Search for the cell housing the specified text and yield its [x, y] center coordinate. 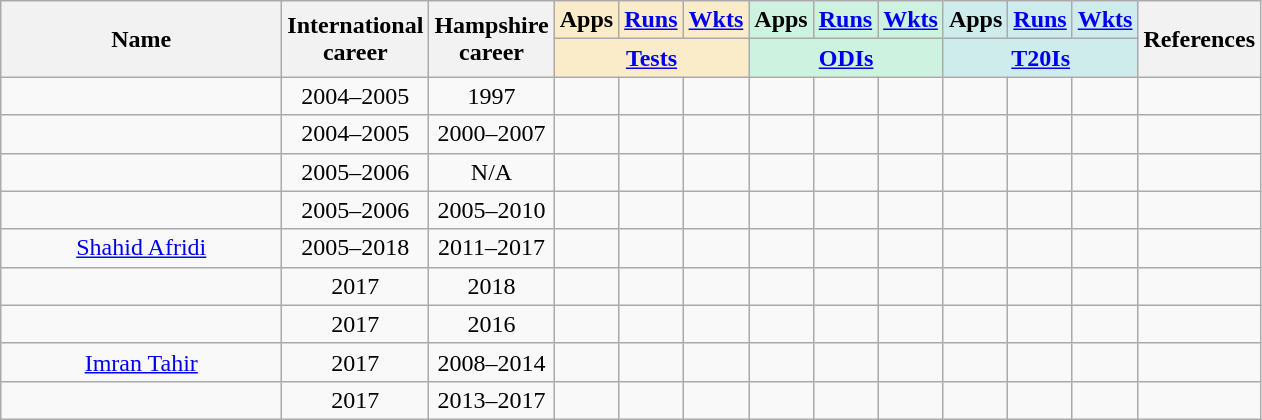
Imran Tahir [142, 362]
2000–2007 [492, 134]
2005–2010 [492, 210]
N/A [492, 172]
Hampshirecareer [492, 39]
T20Is [1040, 58]
Name [142, 39]
2008–2014 [492, 362]
2013–2017 [492, 400]
2018 [492, 286]
Shahid Afridi [142, 248]
ODIs [846, 58]
2016 [492, 324]
2011–2017 [492, 248]
1997 [492, 96]
2005–2018 [356, 248]
References [1200, 39]
Tests [652, 58]
Internationalcareer [356, 39]
